Identify which cell holds the provided text, then report its (X, Y) central coordinate. 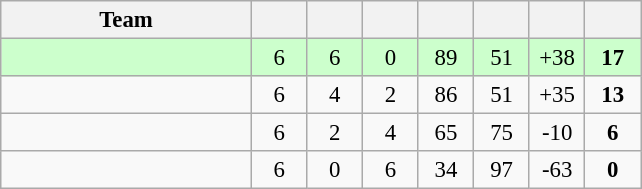
86 (446, 95)
75 (502, 133)
34 (446, 170)
+35 (557, 95)
65 (446, 133)
-63 (557, 170)
89 (446, 58)
Team (126, 20)
17 (613, 58)
13 (613, 95)
97 (502, 170)
+38 (557, 58)
-10 (557, 133)
